Capture the cell that displays the provided text and extract its [x, y] central coordinate. 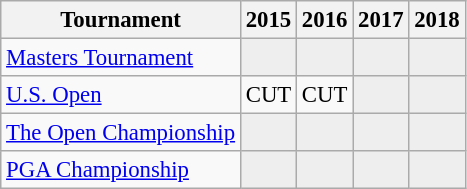
2015 [268, 20]
Masters Tournament [121, 58]
2016 [325, 20]
The Open Championship [121, 133]
2017 [381, 20]
2018 [437, 20]
Tournament [121, 20]
PGA Championship [121, 170]
U.S. Open [121, 95]
